Identify which cell holds the provided text, then report its [X, Y] central coordinate. 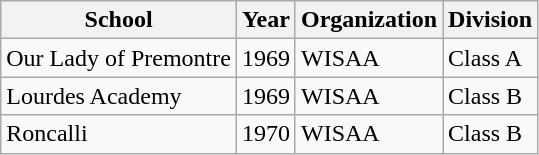
Our Lady of Premontre [119, 58]
Lourdes Academy [119, 96]
1970 [266, 134]
School [119, 20]
Year [266, 20]
Roncalli [119, 134]
Class A [490, 58]
Organization [368, 20]
Division [490, 20]
